Return [X, Y] of the center of cell containing provided text 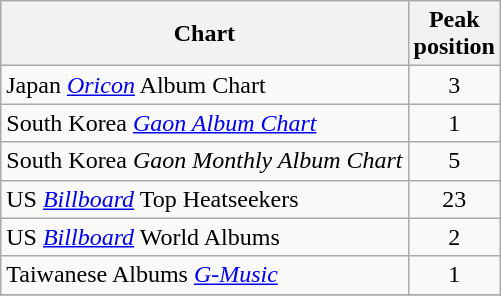
South Korea Gaon Album Chart [204, 123]
US Billboard Top Heatseekers [204, 199]
Peakposition [454, 34]
US Billboard World Albums [204, 237]
Japan Oricon Album Chart [204, 85]
Taiwanese Albums G-Music [204, 275]
South Korea Gaon Monthly Album Chart [204, 161]
5 [454, 161]
2 [454, 237]
23 [454, 199]
Chart [204, 34]
3 [454, 85]
